Find where the given text appears and provide that cell's center as (x, y) coordinate. 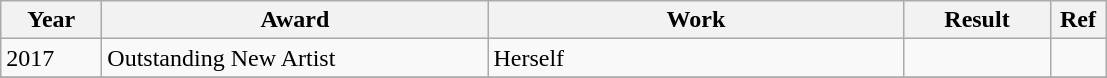
Outstanding New Artist (295, 58)
Result (977, 20)
Work (696, 20)
2017 (52, 58)
Herself (696, 58)
Award (295, 20)
Ref (1078, 20)
Year (52, 20)
